Return the [X, Y] coordinate for the center point of the cell that contains the specified text.  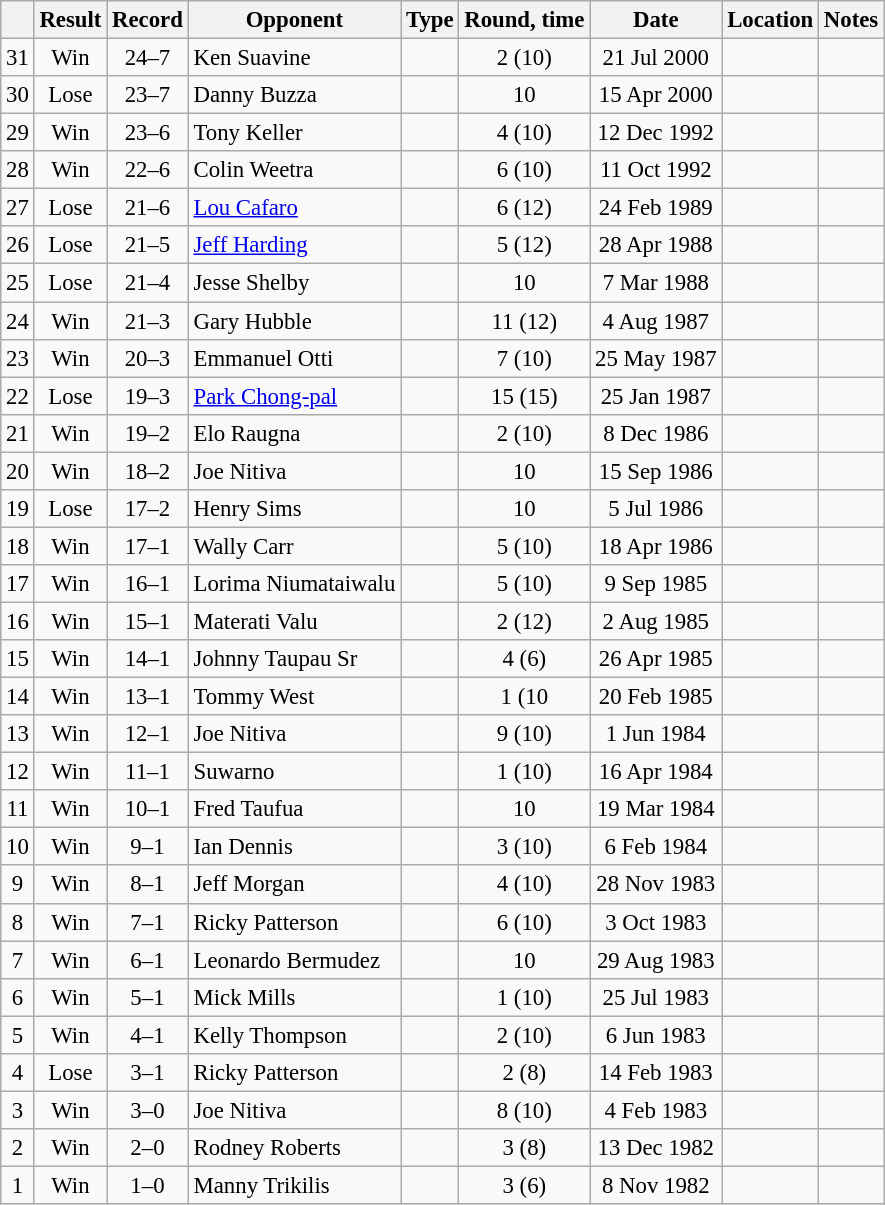
Date [656, 20]
25 Jul 1983 [656, 997]
5 Jul 1986 [656, 509]
3 (10) [524, 847]
Danny Buzza [294, 95]
27 [18, 208]
Emmanuel Otti [294, 358]
16 Apr 1984 [656, 772]
1 (10 [524, 697]
Jesse Shelby [294, 283]
Gary Hubble [294, 321]
1 [18, 1185]
3 Oct 1983 [656, 922]
Colin Weetra [294, 170]
5–1 [148, 997]
6–1 [148, 960]
Fred Taufua [294, 809]
20 [18, 471]
21–4 [148, 283]
Park Chong-pal [294, 396]
2 Aug 1985 [656, 621]
11 (12) [524, 321]
Henry Sims [294, 509]
14 [18, 697]
28 [18, 170]
16–1 [148, 584]
25 Jan 1987 [656, 396]
25 [18, 283]
6 (12) [524, 208]
21–5 [148, 245]
Round, time [524, 20]
Mick Mills [294, 997]
Location [770, 20]
15 Sep 1986 [656, 471]
8 [18, 922]
3–1 [148, 1073]
Wally Carr [294, 546]
9 [18, 885]
Jeff Morgan [294, 885]
13 Dec 1982 [656, 1148]
11 Oct 1992 [656, 170]
22–6 [148, 170]
Jeff Harding [294, 245]
19–2 [148, 433]
Type [430, 20]
12–1 [148, 734]
3 [18, 1110]
Rodney Roberts [294, 1148]
20 Feb 1985 [656, 697]
1–0 [148, 1185]
17–2 [148, 509]
Kelly Thompson [294, 1035]
31 [18, 58]
13 [18, 734]
28 Nov 1983 [656, 885]
21–3 [148, 321]
21 Jul 2000 [656, 58]
Elo Raugna [294, 433]
15 (15) [524, 396]
18 [18, 546]
Ken Suavine [294, 58]
Tommy West [294, 697]
5 (12) [524, 245]
3 (8) [524, 1148]
29 Aug 1983 [656, 960]
4 (6) [524, 659]
17–1 [148, 546]
3–0 [148, 1110]
23 [18, 358]
Suwarno [294, 772]
Tony Keller [294, 133]
24 [18, 321]
19 Mar 1984 [656, 809]
25 May 1987 [656, 358]
15 [18, 659]
9–1 [148, 847]
6 Feb 1984 [656, 847]
28 Apr 1988 [656, 245]
18 Apr 1986 [656, 546]
3 (6) [524, 1185]
15 Apr 2000 [656, 95]
8 Nov 1982 [656, 1185]
Result [70, 20]
13–1 [148, 697]
23–6 [148, 133]
21 [18, 433]
9 (10) [524, 734]
Ian Dennis [294, 847]
10–1 [148, 809]
17 [18, 584]
Lou Cafaro [294, 208]
7 Mar 1988 [656, 283]
19 [18, 509]
8–1 [148, 885]
21–6 [148, 208]
14 Feb 1983 [656, 1073]
26 Apr 1985 [656, 659]
29 [18, 133]
16 [18, 621]
5 [18, 1035]
26 [18, 245]
11 [18, 809]
4 [18, 1073]
Notes [852, 20]
8 (10) [524, 1110]
Record [148, 20]
14–1 [148, 659]
1 Jun 1984 [656, 734]
30 [18, 95]
Materati Valu [294, 621]
24–7 [148, 58]
11–1 [148, 772]
2 [18, 1148]
7–1 [148, 922]
7 [18, 960]
Opponent [294, 20]
6 [18, 997]
18–2 [148, 471]
19–3 [148, 396]
2 (8) [524, 1073]
4–1 [148, 1035]
4 Feb 1983 [656, 1110]
23–7 [148, 95]
24 Feb 1989 [656, 208]
2–0 [148, 1148]
15–1 [148, 621]
20–3 [148, 358]
2 (12) [524, 621]
9 Sep 1985 [656, 584]
7 (10) [524, 358]
Johnny Taupau Sr [294, 659]
8 Dec 1986 [656, 433]
12 Dec 1992 [656, 133]
Manny Trikilis [294, 1185]
Lorima Niumataiwalu [294, 584]
12 [18, 772]
Leonardo Bermudez [294, 960]
6 Jun 1983 [656, 1035]
4 Aug 1987 [656, 321]
22 [18, 396]
